Pinpoint the cell where the given text exists, returning its [x, y] midpoint coordinate. 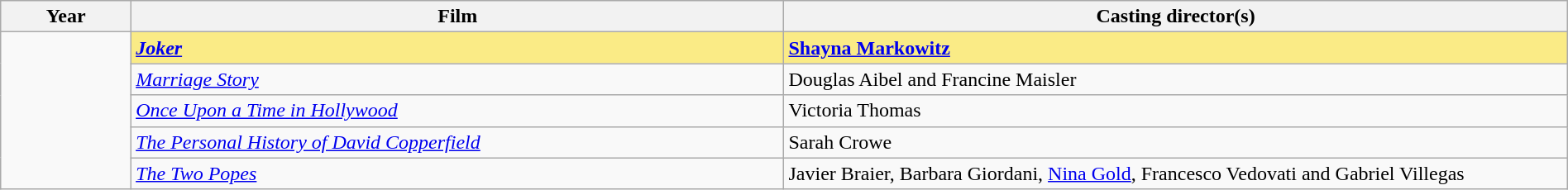
Joker [458, 48]
Javier Braier, Barbara Giordani, Nina Gold, Francesco Vedovati and Gabriel Villegas [1176, 173]
Douglas Aibel and Francine Maisler [1176, 79]
Sarah Crowe [1176, 142]
Once Upon a Time in Hollywood [458, 111]
Shayna Markowitz [1176, 48]
Victoria Thomas [1176, 111]
Year [66, 17]
The Two Popes [458, 173]
The Personal History of David Copperfield [458, 142]
Film [458, 17]
Casting director(s) [1176, 17]
Marriage Story [458, 79]
